For the text-containing cell, return its midpoint in [X, Y] coordinate format. 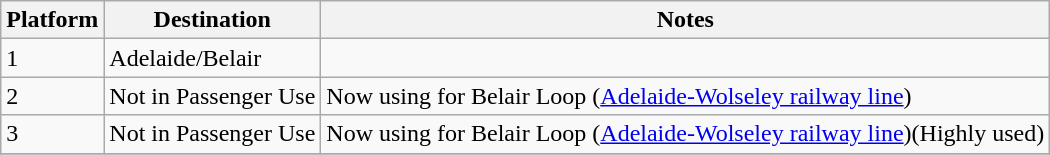
Notes [686, 20]
Platform [52, 20]
2 [52, 96]
1 [52, 58]
Now using for Belair Loop (Adelaide-Wolseley railway line) [686, 96]
Now using for Belair Loop (Adelaide-Wolseley railway line)(Highly used) [686, 134]
Destination [212, 20]
3 [52, 134]
Adelaide/Belair [212, 58]
